Find where the given text appears and provide that cell's center as [x, y] coordinate. 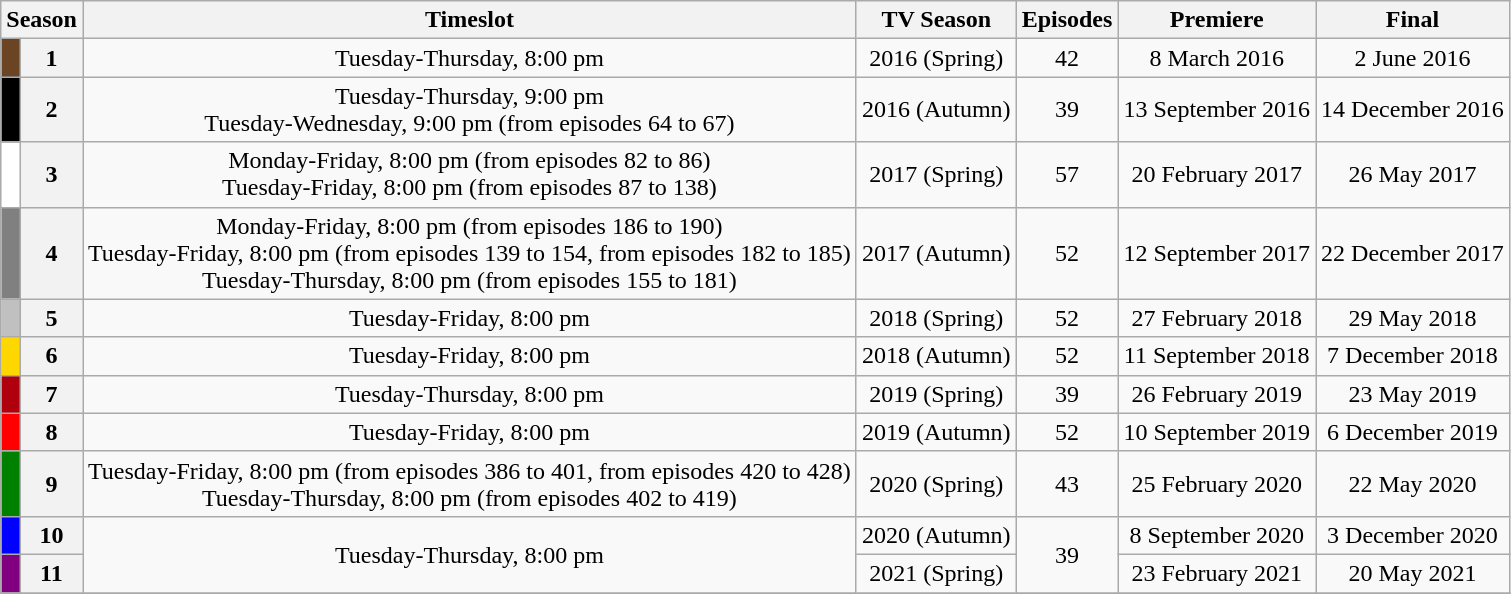
2020 (Spring) [936, 484]
43 [1067, 484]
3 December 2020 [1413, 535]
8 March 2016 [1217, 58]
29 May 2018 [1413, 318]
Season [42, 20]
3 [51, 174]
20 February 2017 [1217, 174]
2016 (Autumn) [936, 110]
25 February 2020 [1217, 484]
23 February 2021 [1217, 573]
7 December 2018 [1413, 356]
TV Season [936, 20]
2 [51, 110]
2017 (Spring) [936, 174]
42 [1067, 58]
11 [51, 573]
1 [51, 58]
4 [51, 253]
6 December 2019 [1413, 432]
Timeslot [469, 20]
Final [1413, 20]
8 September 2020 [1217, 535]
2018 (Spring) [936, 318]
13 September 2016 [1217, 110]
8 [51, 432]
2021 (Spring) [936, 573]
26 May 2017 [1413, 174]
2019 (Spring) [936, 394]
2017 (Autumn) [936, 253]
2020 (Autumn) [936, 535]
11 September 2018 [1217, 356]
14 December 2016 [1413, 110]
12 September 2017 [1217, 253]
2 June 2016 [1413, 58]
22 May 2020 [1413, 484]
26 February 2019 [1217, 394]
10 [51, 535]
2016 (Spring) [936, 58]
23 May 2019 [1413, 394]
2018 (Autumn) [936, 356]
5 [51, 318]
2019 (Autumn) [936, 432]
27 February 2018 [1217, 318]
20 May 2021 [1413, 573]
7 [51, 394]
6 [51, 356]
Tuesday-Thursday, 9:00 pmTuesday-Wednesday, 9:00 pm (from episodes 64 to 67) [469, 110]
Episodes [1067, 20]
57 [1067, 174]
22 December 2017 [1413, 253]
Monday-Friday, 8:00 pm (from episodes 82 to 86)Tuesday-Friday, 8:00 pm (from episodes 87 to 138) [469, 174]
9 [51, 484]
Tuesday-Friday, 8:00 pm (from episodes 386 to 401, from episodes 420 to 428)Tuesday-Thursday, 8:00 pm (from episodes 402 to 419) [469, 484]
Premiere [1217, 20]
10 September 2019 [1217, 432]
